Search for the cell housing the specified text and yield its [X, Y] center coordinate. 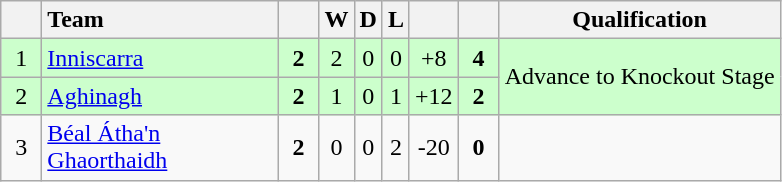
Aghinagh [160, 96]
W [336, 20]
Team [160, 20]
Inniscarra [160, 58]
+12 [434, 96]
L [396, 20]
D [368, 20]
+8 [434, 58]
Qualification [640, 20]
-20 [434, 148]
3 [22, 148]
Béal Átha'n Ghaorthaidh [160, 148]
Advance to Knockout Stage [640, 77]
4 [478, 58]
